Extract the [X, Y] coordinate from the center of the cell holding the provided text.  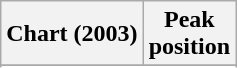
Chart (2003) [72, 34]
Peakposition [189, 34]
